Output the (X, Y) coordinate of the center of the cell containing the given text.  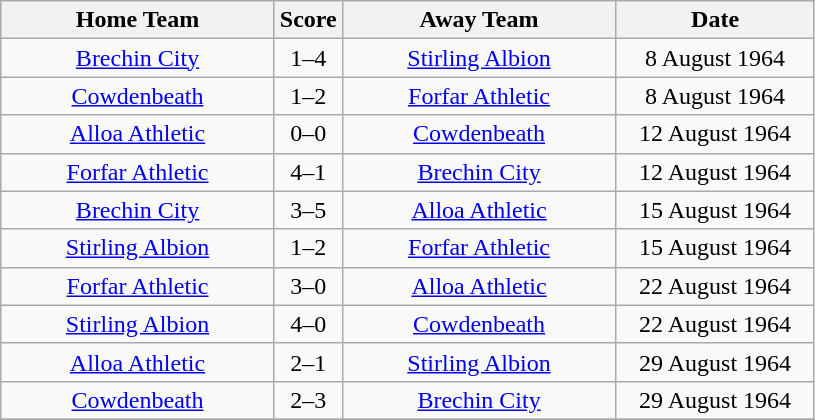
4–0 (308, 324)
Date (716, 20)
3–5 (308, 210)
1–4 (308, 58)
2–1 (308, 362)
4–1 (308, 172)
Home Team (138, 20)
2–3 (308, 400)
Away Team (479, 20)
Score (308, 20)
0–0 (308, 134)
3–0 (308, 286)
